Return the (X, Y) coordinate for the center point of the cell that contains the specified text.  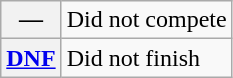
Did not compete (146, 20)
Did not finish (146, 58)
— (31, 20)
DNF (31, 58)
